Determine the [x, y] coordinate at the center of the cell enclosing the given text.  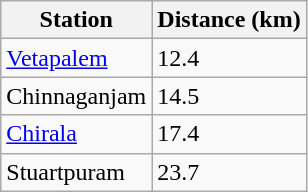
Chirala [76, 134]
23.7 [229, 172]
14.5 [229, 96]
Vetapalem [76, 58]
12.4 [229, 58]
17.4 [229, 134]
Distance (km) [229, 20]
Stuartpuram [76, 172]
Chinnaganjam [76, 96]
Station [76, 20]
